Search for the cell housing the specified text and yield its [X, Y] center coordinate. 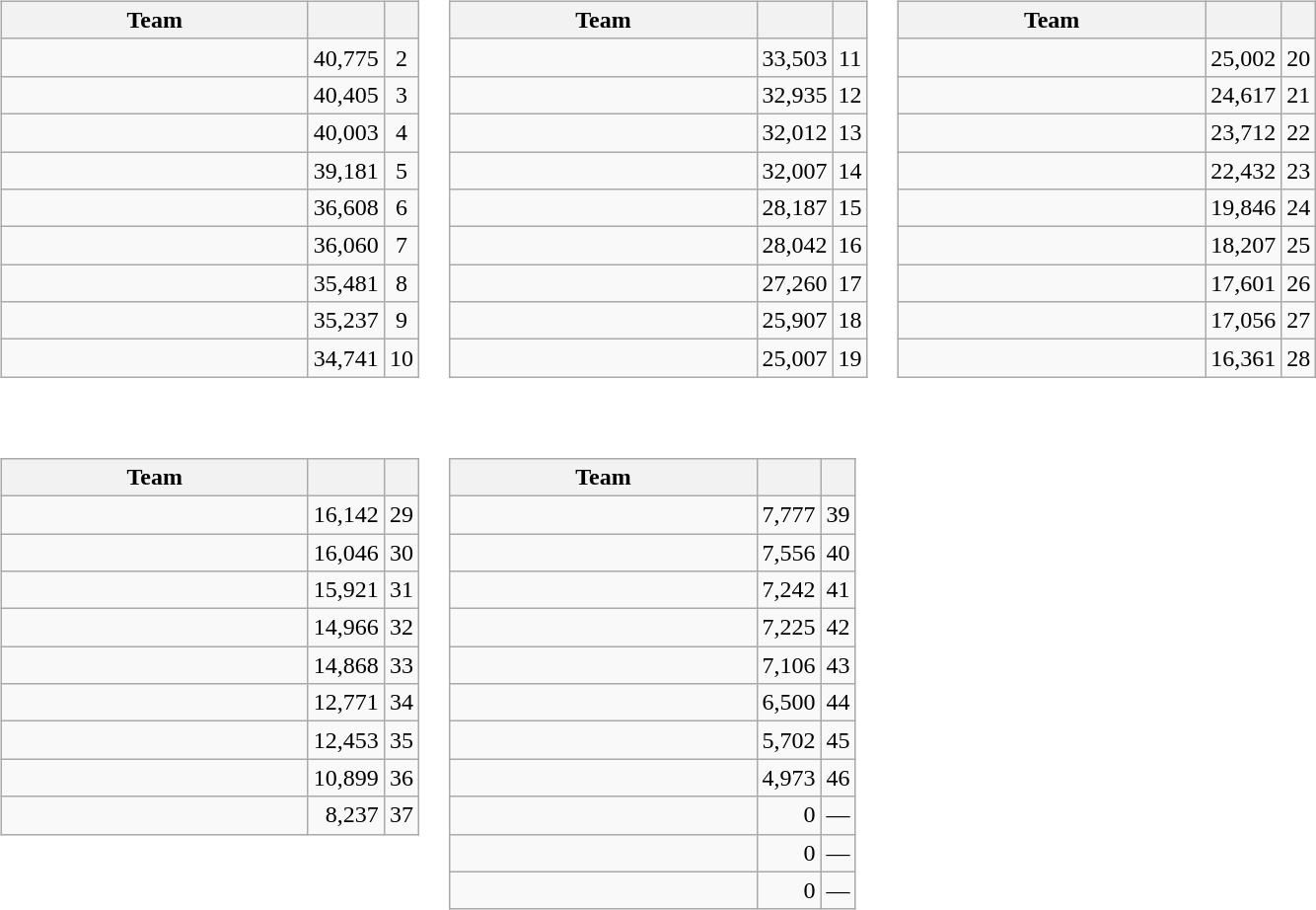
13 [850, 132]
40,775 [345, 57]
12 [850, 95]
25,907 [795, 321]
35,237 [345, 321]
33 [401, 665]
32,935 [795, 95]
17 [850, 283]
37 [401, 815]
14 [850, 171]
7 [401, 246]
35,481 [345, 283]
7,106 [789, 665]
18,207 [1243, 246]
17,601 [1243, 283]
35 [401, 740]
4,973 [789, 778]
16,142 [345, 514]
31 [401, 590]
10 [401, 358]
21 [1298, 95]
7,242 [789, 590]
16,046 [345, 552]
28 [1298, 358]
39,181 [345, 171]
42 [839, 628]
29 [401, 514]
9 [401, 321]
22,432 [1243, 171]
34 [401, 703]
3 [401, 95]
14,966 [345, 628]
32 [401, 628]
11 [850, 57]
10,899 [345, 778]
33,503 [795, 57]
19,846 [1243, 208]
40,003 [345, 132]
39 [839, 514]
23,712 [1243, 132]
7,777 [789, 514]
17,056 [1243, 321]
41 [839, 590]
34,741 [345, 358]
32,007 [795, 171]
24,617 [1243, 95]
16 [850, 246]
32,012 [795, 132]
4 [401, 132]
27,260 [795, 283]
25,002 [1243, 57]
45 [839, 740]
30 [401, 552]
6,500 [789, 703]
6 [401, 208]
12,771 [345, 703]
40,405 [345, 95]
25 [1298, 246]
36,608 [345, 208]
19 [850, 358]
28,042 [795, 246]
25,007 [795, 358]
8 [401, 283]
40 [839, 552]
18 [850, 321]
43 [839, 665]
14,868 [345, 665]
23 [1298, 171]
24 [1298, 208]
7,225 [789, 628]
12,453 [345, 740]
7,556 [789, 552]
8,237 [345, 815]
28,187 [795, 208]
5 [401, 171]
16,361 [1243, 358]
15,921 [345, 590]
44 [839, 703]
46 [839, 778]
20 [1298, 57]
36,060 [345, 246]
22 [1298, 132]
2 [401, 57]
27 [1298, 321]
26 [1298, 283]
5,702 [789, 740]
15 [850, 208]
36 [401, 778]
